For the text-containing cell, return its midpoint in (X, Y) coordinate format. 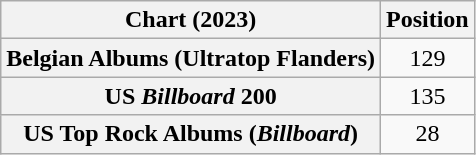
Belgian Albums (Ultratop Flanders) (191, 58)
129 (428, 58)
Chart (2023) (191, 20)
Position (428, 20)
135 (428, 96)
US Top Rock Albums (Billboard) (191, 134)
US Billboard 200 (191, 96)
28 (428, 134)
